Scan for the cell matching the given text and deliver its [X, Y] coordinate at center. 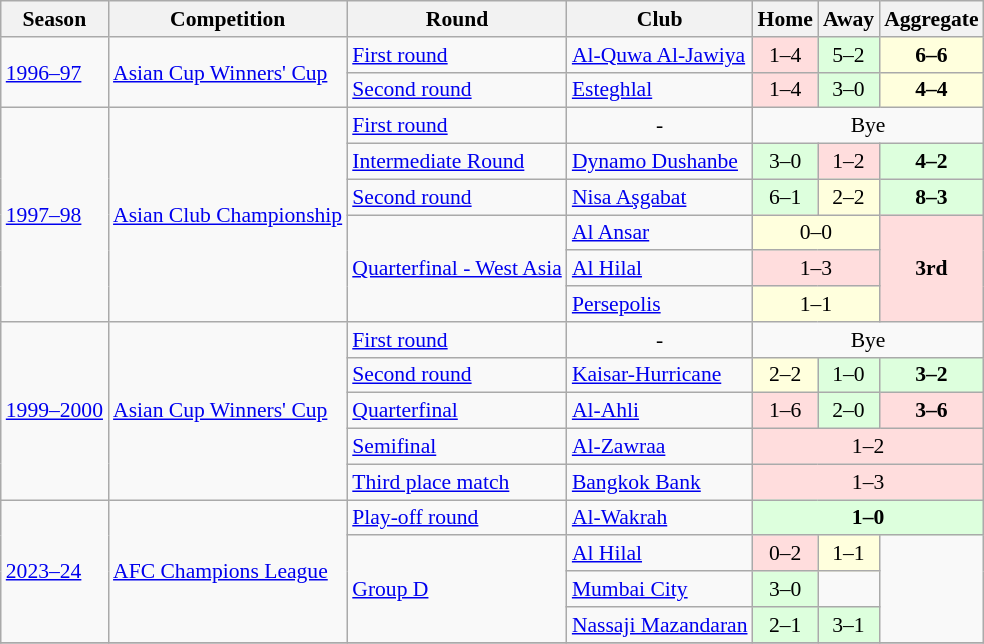
Kaisar-Hurricane [660, 375]
Quarterfinal - West Asia [457, 268]
Round [457, 19]
Play-off round [457, 518]
3–6 [931, 411]
1999–2000 [54, 411]
Intermediate Round [457, 162]
Al-Zawraa [660, 447]
0–2 [786, 554]
6–1 [786, 197]
4–4 [931, 90]
8–3 [931, 197]
Competition [228, 19]
3–1 [848, 625]
Nisa Aşgabat [660, 197]
Asian Club Championship [228, 215]
Al-Wakrah [660, 518]
Quarterfinal [457, 411]
6–6 [931, 55]
1997–98 [54, 215]
3–2 [931, 375]
Esteghlal [660, 90]
2–1 [786, 625]
Club [660, 19]
0–0 [816, 233]
Nassaji Mazandaran [660, 625]
Persepolis [660, 304]
1–6 [786, 411]
Dynamo Dushanbe [660, 162]
2–0 [848, 411]
1996–97 [54, 72]
Al-Ahli [660, 411]
Home [786, 19]
Season [54, 19]
Mumbai City [660, 589]
3rd [931, 268]
Bangkok Bank [660, 482]
Semifinal [457, 447]
Third place match [457, 482]
AFC Champions League [228, 571]
Away [848, 19]
Al Ansar [660, 233]
Al-Quwa Al-Jawiya [660, 55]
Aggregate [931, 19]
5–2 [848, 55]
Group D [457, 590]
2023–24 [54, 571]
4–2 [931, 162]
